Search for the cell housing the specified text and yield its [X, Y] center coordinate. 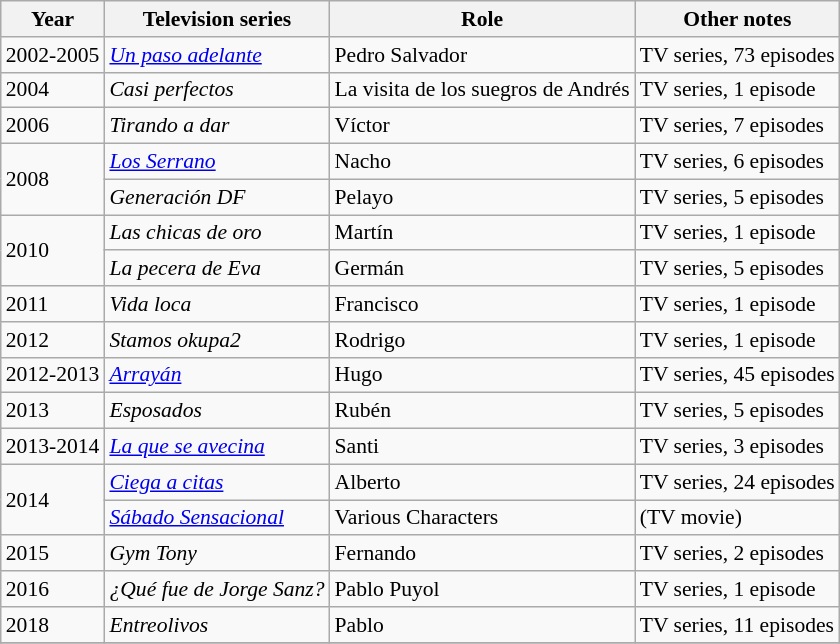
Germán [482, 269]
Víctor [482, 126]
Pelayo [482, 197]
TV series, 3 episodes [738, 447]
Pablo Puyol [482, 589]
Stamos okupa2 [216, 340]
Pablo [482, 625]
TV series, 2 episodes [738, 554]
Alberto [482, 482]
(TV movie) [738, 518]
Gym Tony [216, 554]
2013-2014 [53, 447]
TV series, 11 episodes [738, 625]
Francisco [482, 304]
La pecera de Eva [216, 269]
2006 [53, 126]
Pedro Salvador [482, 55]
Vida loca [216, 304]
Other notes [738, 19]
TV series, 7 episodes [738, 126]
Casi perfectos [216, 90]
TV series, 24 episodes [738, 482]
Arrayán [216, 375]
TV series, 45 episodes [738, 375]
2012 [53, 340]
Tirando a dar [216, 126]
Martín [482, 233]
2002-2005 [53, 55]
La que se avecina [216, 447]
TV series, 6 episodes [738, 162]
Various Characters [482, 518]
Television series [216, 19]
¿Qué fue de Jorge Sanz? [216, 589]
Year [53, 19]
Las chicas de oro [216, 233]
2013 [53, 411]
2011 [53, 304]
2010 [53, 250]
Sábado Sensacional [216, 518]
Fernando [482, 554]
Ciega a citas [216, 482]
Un paso adelante [216, 55]
Entreolivos [216, 625]
2008 [53, 180]
Generación DF [216, 197]
Esposados [216, 411]
2012-2013 [53, 375]
Rubén [482, 411]
2016 [53, 589]
Nacho [482, 162]
Los Serrano [216, 162]
La visita de los suegros de Andrés [482, 90]
2018 [53, 625]
Santi [482, 447]
Rodrigo [482, 340]
2015 [53, 554]
2004 [53, 90]
Hugo [482, 375]
Role [482, 19]
TV series, 73 episodes [738, 55]
2014 [53, 500]
